Pinpoint the cell where the given text exists, returning its (X, Y) midpoint coordinate. 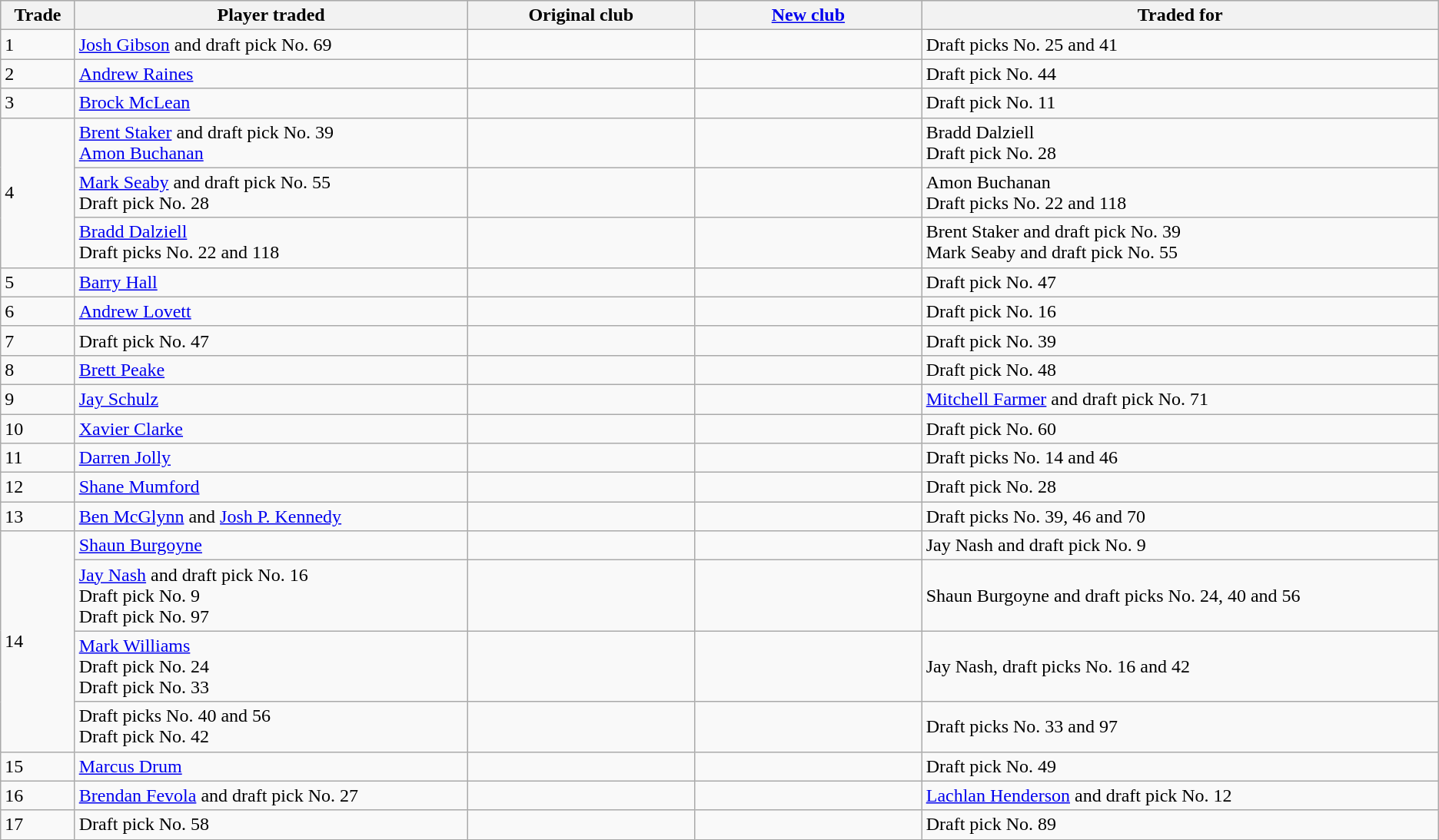
Draft picks No. 25 and 41 (1180, 45)
Darren Jolly (271, 458)
Josh Gibson and draft pick No. 69 (271, 45)
7 (38, 340)
Amon BuchananDraft picks No. 22 and 118 (1180, 192)
Brent Staker and draft pick No. 39Mark Seaby and draft pick No. 55 (1180, 243)
Bradd DalziellDraft pick No. 28 (1180, 143)
Draft picks No. 33 and 97 (1180, 727)
Draft pick No. 89 (1180, 825)
2 (38, 74)
New club (809, 15)
Lachlan Henderson and draft pick No. 12 (1180, 795)
Shaun Burgoyne (271, 546)
Andrew Raines (271, 74)
Jay Nash and draft pick No. 9 (1180, 546)
Traded for (1180, 15)
16 (38, 795)
Draft pick No. 49 (1180, 766)
Andrew Lovett (271, 311)
5 (38, 282)
Bradd DalziellDraft picks No. 22 and 118 (271, 243)
Barry Hall (271, 282)
Jay Schulz (271, 399)
Jay Nash, draft picks No. 16 and 42 (1180, 666)
14 (38, 641)
15 (38, 766)
Mark WilliamsDraft pick No. 24Draft pick No. 33 (271, 666)
9 (38, 399)
Draft picks No. 40 and 56Draft pick No. 42 (271, 727)
Brock McLean (271, 103)
Shane Mumford (271, 487)
6 (38, 311)
Brett Peake (271, 370)
Draft pick No. 48 (1180, 370)
4 (38, 192)
10 (38, 428)
12 (38, 487)
Draft picks No. 14 and 46 (1180, 458)
Player traded (271, 15)
Original club (581, 15)
Draft pick No. 16 (1180, 311)
Mark Seaby and draft pick No. 55Draft pick No. 28 (271, 192)
Brendan Fevola and draft pick No. 27 (271, 795)
Shaun Burgoyne and draft picks No. 24, 40 and 56 (1180, 596)
Draft pick No. 44 (1180, 74)
Trade (38, 15)
3 (38, 103)
1 (38, 45)
Draft pick No. 11 (1180, 103)
Marcus Drum (271, 766)
Ben McGlynn and Josh P. Kennedy (271, 516)
Jay Nash and draft pick No. 16Draft pick No. 9Draft pick No. 97 (271, 596)
Draft picks No. 39, 46 and 70 (1180, 516)
11 (38, 458)
Xavier Clarke (271, 428)
Draft pick No. 58 (271, 825)
17 (38, 825)
8 (38, 370)
13 (38, 516)
Draft pick No. 60 (1180, 428)
Brent Staker and draft pick No. 39Amon Buchanan (271, 143)
Draft pick No. 39 (1180, 340)
Draft pick No. 28 (1180, 487)
Mitchell Farmer and draft pick No. 71 (1180, 399)
